Locate the cell with the specified text and output its [X, Y] center coordinate. 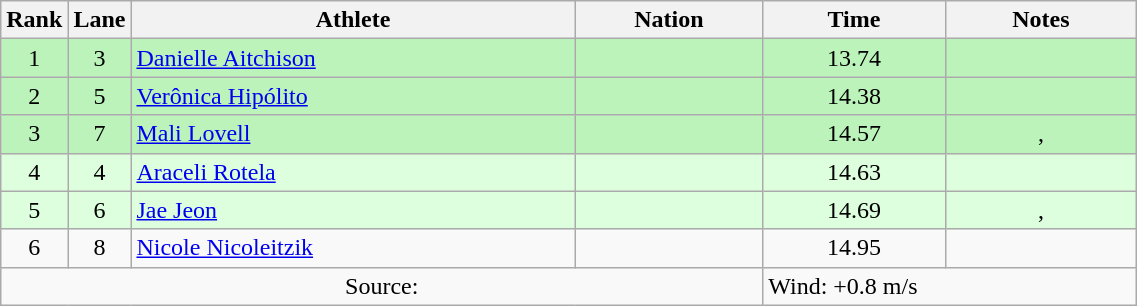
2 [34, 96]
14.38 [854, 96]
Nation [669, 20]
Lane [100, 20]
8 [100, 248]
14.57 [854, 134]
14.63 [854, 172]
13.74 [854, 58]
Araceli Rotela [353, 172]
7 [100, 134]
Time [854, 20]
Jae Jeon [353, 210]
Source: [382, 286]
Verônica Hipólito [353, 96]
Wind: +0.8 m/s [950, 286]
Mali Lovell [353, 134]
1 [34, 58]
Rank [34, 20]
14.69 [854, 210]
Danielle Aitchison [353, 58]
Nicole Nicoleitzik [353, 248]
14.95 [854, 248]
Notes [1041, 20]
Athlete [353, 20]
